From the cell containing the given text, extract its center point as (X, Y) coordinate. 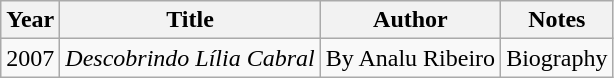
Notes (557, 20)
Descobrindo Lília Cabral (190, 58)
Author (410, 20)
2007 (30, 58)
Title (190, 20)
By Analu Ribeiro (410, 58)
Year (30, 20)
Biography (557, 58)
